For the text-containing cell, return its midpoint in [x, y] coordinate format. 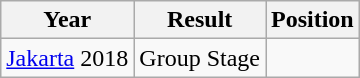
Position [313, 20]
Result [200, 20]
Year [68, 20]
Jakarta 2018 [68, 58]
Group Stage [200, 58]
